Return the (X, Y) coordinate for the center point of the cell that contains the specified text.  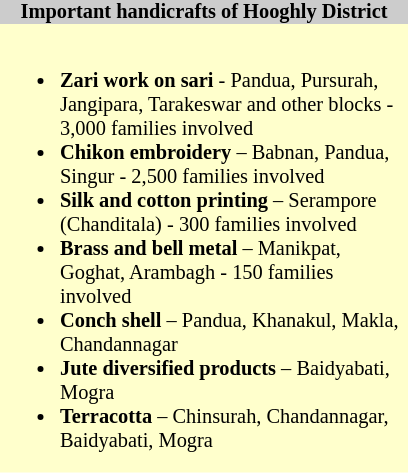
Important handicrafts of Hooghly District (204, 12)
